Pinpoint the cell where the given text exists, returning its (X, Y) midpoint coordinate. 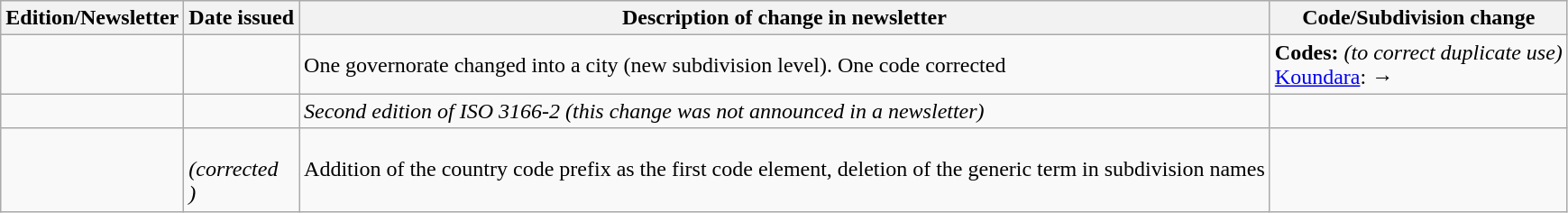
Code/Subdivision change (1418, 18)
Description of change in newsletter (784, 18)
Codes: (to correct duplicate use) Koundara: → (1418, 65)
Date issued (242, 18)
One governorate changed into a city (new subdivision level). One code corrected (784, 65)
Second edition of ISO 3166-2 (this change was not announced in a newsletter) (784, 111)
Addition of the country code prefix as the first code element, deletion of the generic term in subdivision names (784, 170)
Edition/Newsletter (92, 18)
(corrected ) (242, 170)
